Return (x, y) of the center of cell containing provided text 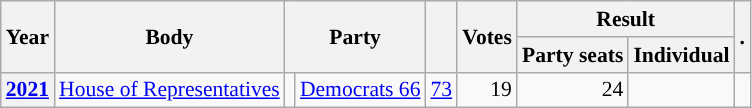
Democrats 66 (360, 90)
2021 (28, 90)
Party (356, 36)
House of Representatives (170, 90)
73 (442, 90)
Result (626, 19)
24 (572, 90)
19 (487, 90)
Body (170, 36)
Year (28, 36)
Party seats (572, 55)
. (742, 36)
Individual (681, 55)
Votes (487, 36)
